Extract the (x, y) coordinate from the center of the cell holding the provided text.  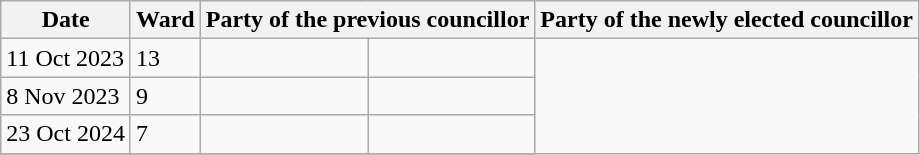
8 Nov 2023 (66, 96)
23 Oct 2024 (66, 134)
13 (165, 58)
Party of the previous councillor (368, 20)
9 (165, 96)
Party of the newly elected councillor (727, 20)
Ward (165, 20)
7 (165, 134)
11 Oct 2023 (66, 58)
Date (66, 20)
